Identify which cell holds the provided text, then report its [X, Y] central coordinate. 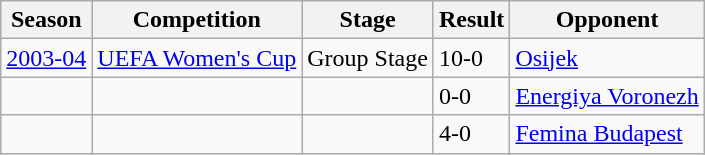
UEFA Women's Cup [197, 58]
10-0 [471, 58]
Result [471, 20]
Competition [197, 20]
Season [46, 20]
Stage [368, 20]
Osijek [607, 58]
Group Stage [368, 58]
4-0 [471, 134]
0-0 [471, 96]
Opponent [607, 20]
Energiya Voronezh [607, 96]
2003-04 [46, 58]
Femina Budapest [607, 134]
